Output the [x, y] coordinate of the center of the cell containing the given text.  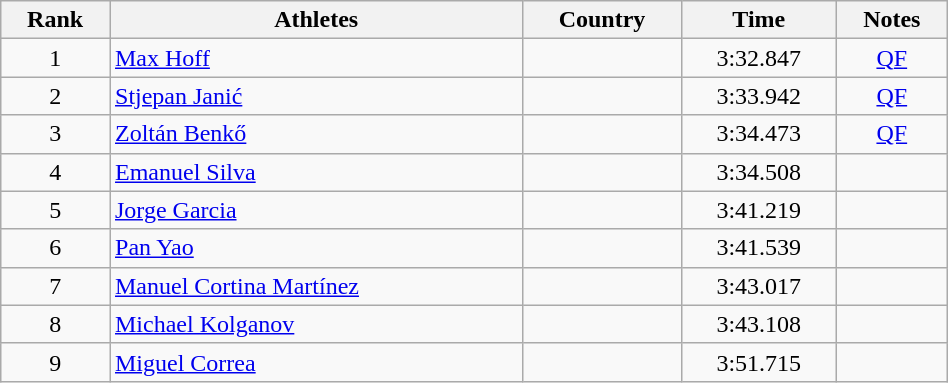
9 [56, 362]
3:41.219 [758, 210]
Stjepan Janić [316, 96]
6 [56, 248]
3:41.539 [758, 248]
Emanuel Silva [316, 172]
3 [56, 134]
3:43.017 [758, 286]
Miguel Correa [316, 362]
Time [758, 20]
Zoltán Benkő [316, 134]
5 [56, 210]
Manuel Cortina Martínez [316, 286]
Max Hoff [316, 58]
2 [56, 96]
3:34.508 [758, 172]
Rank [56, 20]
Athletes [316, 20]
8 [56, 324]
1 [56, 58]
3:32.847 [758, 58]
3:43.108 [758, 324]
4 [56, 172]
Country [602, 20]
7 [56, 286]
3:51.715 [758, 362]
Notes [892, 20]
Pan Yao [316, 248]
3:33.942 [758, 96]
3:34.473 [758, 134]
Michael Kolganov [316, 324]
Jorge Garcia [316, 210]
